Search for the cell housing the specified text and yield its [X, Y] center coordinate. 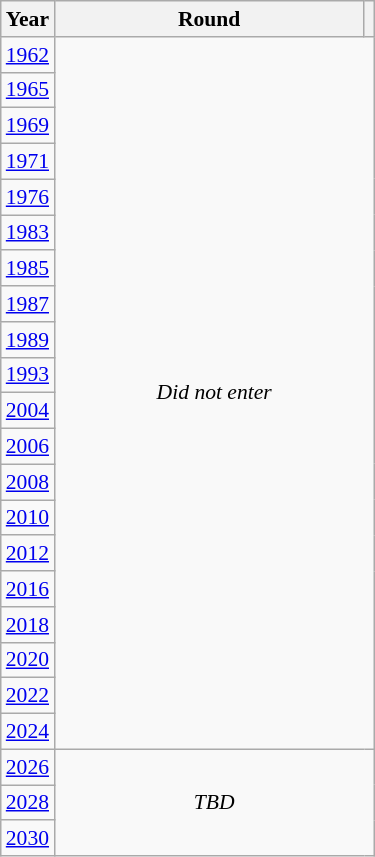
2030 [28, 839]
Year [28, 19]
1976 [28, 197]
2028 [28, 803]
1985 [28, 269]
2016 [28, 589]
2024 [28, 732]
1971 [28, 162]
2010 [28, 518]
1993 [28, 375]
1987 [28, 304]
1969 [28, 126]
1989 [28, 340]
Round [209, 19]
TBD [214, 802]
2008 [28, 482]
2012 [28, 554]
1983 [28, 233]
Did not enter [214, 393]
2006 [28, 447]
2026 [28, 767]
1962 [28, 55]
1965 [28, 90]
2022 [28, 696]
2004 [28, 411]
2020 [28, 660]
2018 [28, 625]
